Locate the cell with the specified text and output its (X, Y) center coordinate. 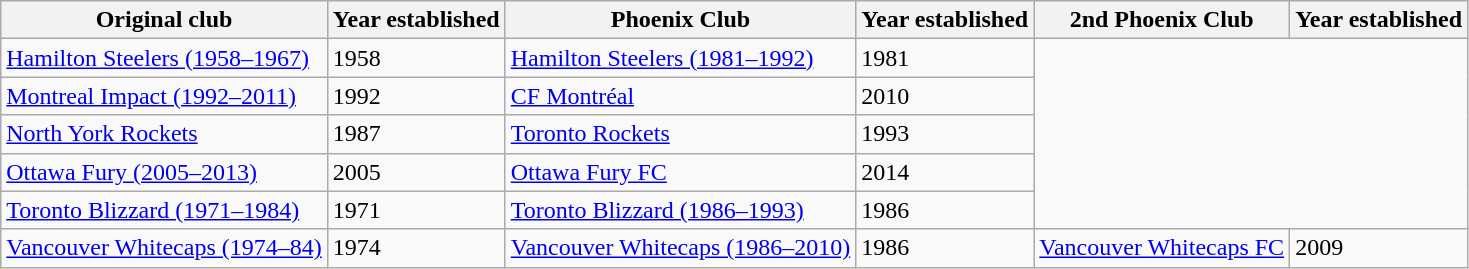
2nd Phoenix Club (1162, 20)
Montreal Impact (1992–2011) (164, 96)
1958 (416, 58)
1971 (416, 210)
Original club (164, 20)
Hamilton Steelers (1981–1992) (680, 58)
1974 (416, 248)
Vancouver Whitecaps FC (1162, 248)
2009 (1379, 248)
Vancouver Whitecaps (1974–84) (164, 248)
Ottawa Fury FC (680, 172)
Ottawa Fury (2005–2013) (164, 172)
1992 (416, 96)
2005 (416, 172)
Phoenix Club (680, 20)
Toronto Rockets (680, 134)
1993 (945, 134)
2010 (945, 96)
1981 (945, 58)
CF Montréal (680, 96)
Toronto Blizzard (1986–1993) (680, 210)
Vancouver Whitecaps (1986–2010) (680, 248)
North York Rockets (164, 134)
2014 (945, 172)
Toronto Blizzard (1971–1984) (164, 210)
1987 (416, 134)
Hamilton Steelers (1958–1967) (164, 58)
